Output the [x, y] coordinate of the center of the cell containing the given text.  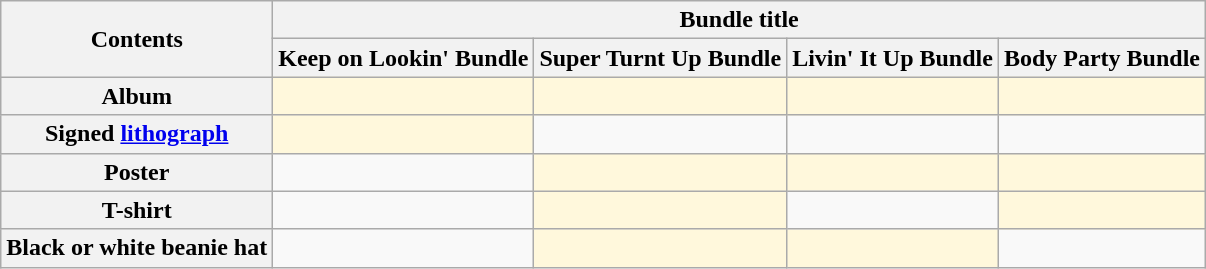
Signed lithograph [137, 134]
Contents [137, 39]
Bundle title [740, 20]
Super Turnt Up Bundle [660, 58]
Poster [137, 172]
T-shirt [137, 210]
Keep on Lookin' Bundle [404, 58]
Black or white beanie hat [137, 248]
Body Party Bundle [1102, 58]
Livin' It Up Bundle [893, 58]
Album [137, 96]
